Search for the cell housing the specified text and yield its [x, y] center coordinate. 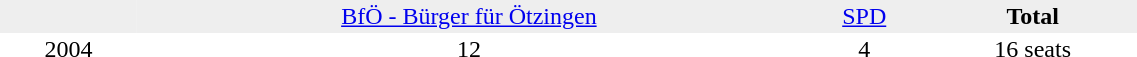
BfÖ - Bürger für Ötzingen [469, 16]
SPD [864, 16]
